Identify which cell holds the provided text, then report its [X, Y] central coordinate. 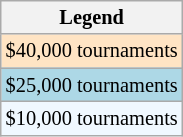
$10,000 tournaments [92, 118]
Legend [92, 17]
$40,000 tournaments [92, 51]
$25,000 tournaments [92, 85]
